Detect which cell encompasses the target text, then output its [x, y] center coordinate. 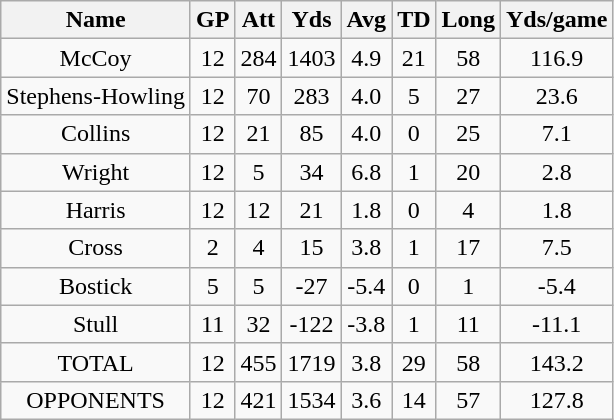
-11.1 [556, 324]
34 [312, 172]
27 [468, 96]
Yds [312, 20]
15 [312, 248]
23.6 [556, 96]
-3.8 [366, 324]
20 [468, 172]
7.1 [556, 134]
70 [258, 96]
Bostick [96, 286]
1534 [312, 400]
116.9 [556, 58]
85 [312, 134]
2.8 [556, 172]
-27 [312, 286]
Avg [366, 20]
Att [258, 20]
OPPONENTS [96, 400]
McCoy [96, 58]
2 [212, 248]
Long [468, 20]
3.6 [366, 400]
17 [468, 248]
421 [258, 400]
25 [468, 134]
Yds/game [556, 20]
Harris [96, 210]
6.8 [366, 172]
127.8 [556, 400]
283 [312, 96]
-122 [312, 324]
284 [258, 58]
57 [468, 400]
TOTAL [96, 362]
29 [414, 362]
143.2 [556, 362]
Wright [96, 172]
1403 [312, 58]
Cross [96, 248]
Stephens-Howling [96, 96]
455 [258, 362]
32 [258, 324]
Stull [96, 324]
7.5 [556, 248]
1719 [312, 362]
4.9 [366, 58]
Name [96, 20]
Collins [96, 134]
TD [414, 20]
14 [414, 400]
GP [212, 20]
